Determine the [X, Y] coordinate at the center of the cell enclosing the given text.  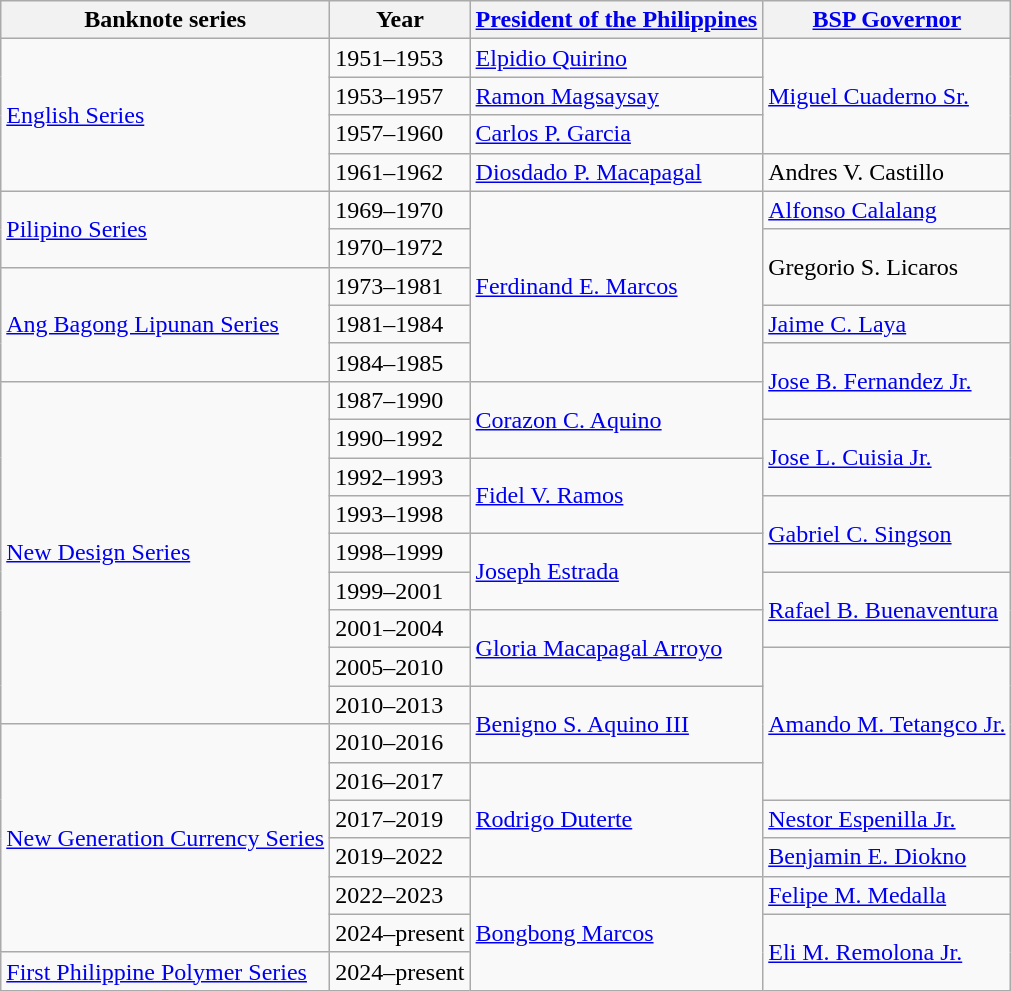
Gregorio S. Licaros [887, 267]
Nestor Espenilla Jr. [887, 819]
Jaime C. Laya [887, 324]
Joseph Estrada [616, 572]
1998–1999 [400, 553]
Gabriel C. Singson [887, 534]
1961–1962 [400, 172]
2019–2022 [400, 857]
1990–1992 [400, 438]
Ferdinand E. Marcos [616, 286]
Rafael B. Buenaventura [887, 610]
2010–2013 [400, 705]
1984–1985 [400, 362]
2016–2017 [400, 781]
President of the Philippines [616, 20]
New Generation Currency Series [166, 838]
Elpidio Quirino [616, 58]
2022–2023 [400, 895]
1992–1993 [400, 477]
1987–1990 [400, 400]
2001–2004 [400, 629]
Benigno S. Aquino III [616, 724]
Ang Bagong Lipunan Series [166, 324]
Rodrigo Duterte [616, 819]
Andres V. Castillo [887, 172]
1970–1972 [400, 248]
2005–2010 [400, 667]
Fidel V. Ramos [616, 496]
First Philippine Polymer Series [166, 971]
1973–1981 [400, 286]
Amando M. Tetangco Jr. [887, 724]
Alfonso Calalang [887, 210]
Pilipino Series [166, 229]
Jose B. Fernandez Jr. [887, 381]
Banknote series [166, 20]
New Design Series [166, 552]
Felipe M. Medalla [887, 895]
Carlos P. Garcia [616, 134]
1993–1998 [400, 515]
BSP Governor [887, 20]
1999–2001 [400, 591]
Year [400, 20]
Corazon C. Aquino [616, 419]
Diosdado P. Macapagal [616, 172]
1951–1953 [400, 58]
1969–1970 [400, 210]
Benjamin E. Diokno [887, 857]
Ramon Magsaysay [616, 96]
English Series [166, 115]
2017–2019 [400, 819]
1981–1984 [400, 324]
Jose L. Cuisia Jr. [887, 457]
Bongbong Marcos [616, 933]
Gloria Macapagal Arroyo [616, 648]
Eli M. Remolona Jr. [887, 952]
1957–1960 [400, 134]
1953–1957 [400, 96]
2010–2016 [400, 743]
Miguel Cuaderno Sr. [887, 96]
